Return (X, Y) of the center of cell containing provided text 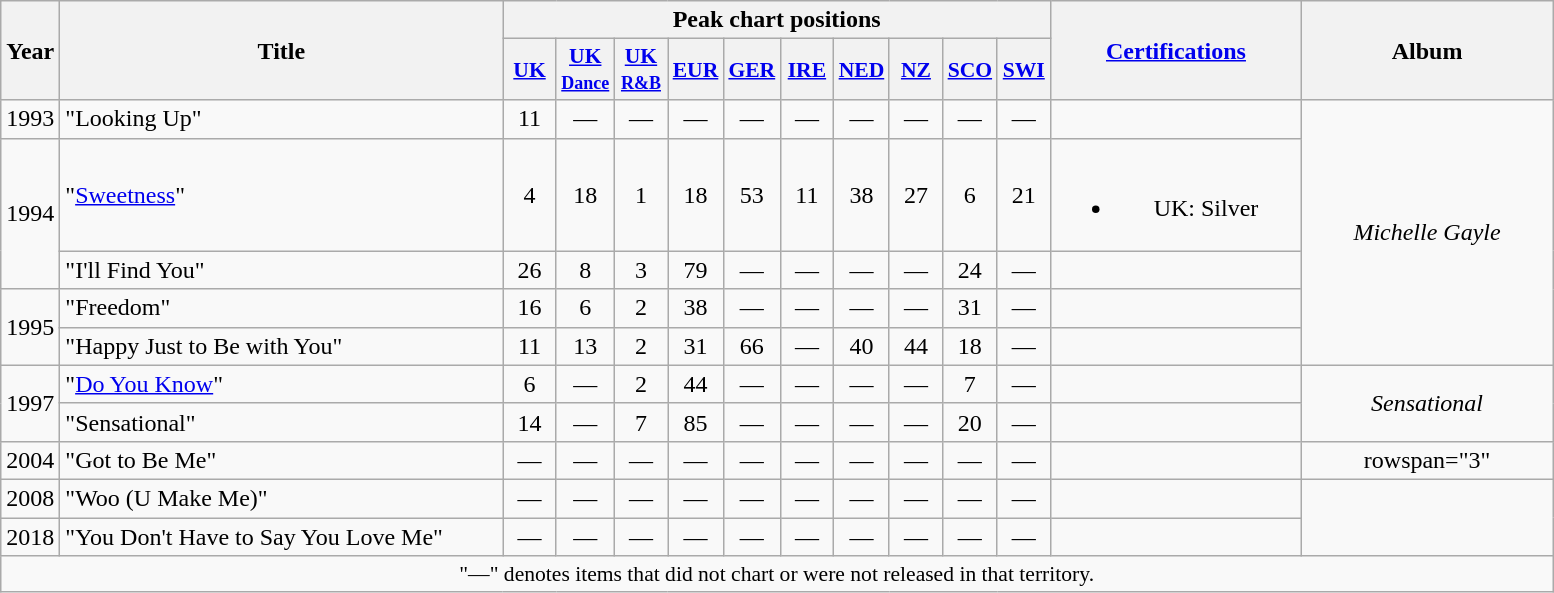
24 (970, 270)
SWI (1024, 70)
EUR (696, 70)
"I'll Find You" (282, 270)
1 (640, 194)
Sensational (1428, 403)
Album (1428, 50)
8 (585, 270)
rowspan="3" (1428, 460)
3 (640, 270)
"You Don't Have to Say You Love Me" (282, 537)
2004 (30, 460)
"Sensational" (282, 422)
Michelle Gayle (1428, 232)
85 (696, 422)
UK (530, 70)
66 (752, 346)
27 (916, 194)
"Woo (U Make Me)" (282, 498)
"—" denotes items that did not chart or were not released in that territory. (777, 574)
1997 (30, 403)
NED (862, 70)
UKDance (585, 70)
1995 (30, 327)
Peak chart positions (777, 20)
"Do You Know" (282, 384)
79 (696, 270)
1994 (30, 214)
"Happy Just to Be with You" (282, 346)
Certifications (1176, 50)
1993 (30, 119)
"Sweetness" (282, 194)
IRE (806, 70)
UKR&B (640, 70)
UK: Silver (1176, 194)
20 (970, 422)
26 (530, 270)
"Looking Up" (282, 119)
4 (530, 194)
GER (752, 70)
Year (30, 50)
13 (585, 346)
40 (862, 346)
"Got to Be Me" (282, 460)
16 (530, 308)
SCO (970, 70)
2008 (30, 498)
"Freedom" (282, 308)
53 (752, 194)
21 (1024, 194)
2018 (30, 537)
14 (530, 422)
Title (282, 50)
NZ (916, 70)
